Return [x, y] of the center of cell containing provided text 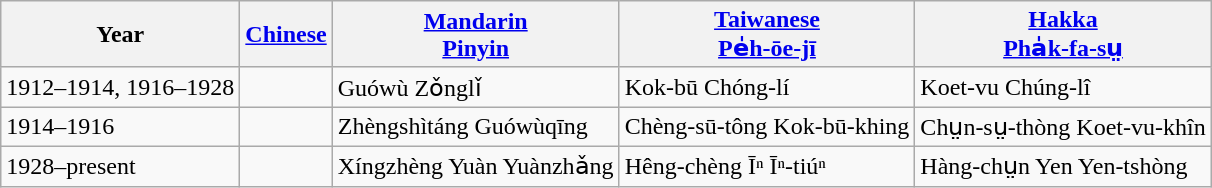
1912–1914, 1916–1928 [120, 87]
Chṳn-sṳ-thòng Koet-vu-khîn [1063, 127]
HakkaPha̍k-fa-sṳ [1063, 34]
Chinese [286, 34]
Chèng-sū-tông Kok-bū-khing [767, 127]
TaiwanesePe̍h-ōe-jī [767, 34]
1928–present [120, 166]
Zhèngshìtáng Guówùqīng [476, 127]
Xíngzhèng Yuàn Yuànzhǎng [476, 166]
MandarinPinyin [476, 34]
1914–1916 [120, 127]
Hêng-chèng Īⁿ Īⁿ-tiúⁿ [767, 166]
Hàng-chṳn Yen Yen-tshòng [1063, 166]
Guówù Zǒnglǐ [476, 87]
Year [120, 34]
Kok-bū Chóng-lí [767, 87]
Koet-vu Chúng-lî [1063, 87]
